Extract the (x, y) coordinate from the center of the cell holding the provided text.  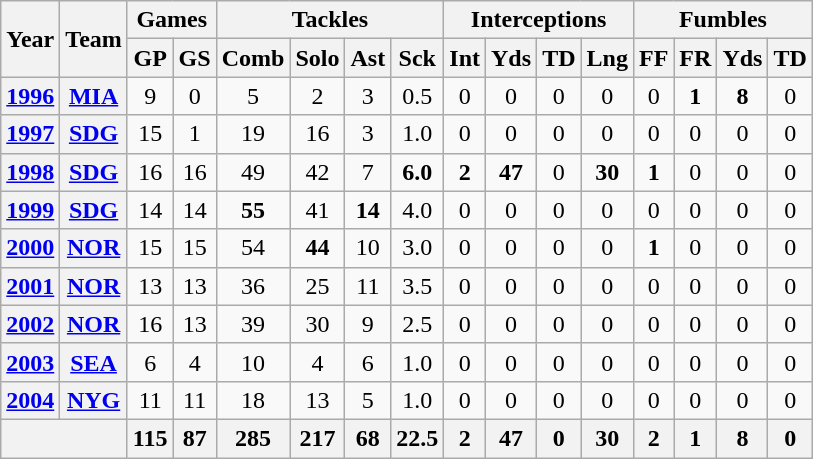
7 (368, 172)
FF (653, 58)
3.0 (418, 248)
36 (253, 286)
GS (194, 58)
Solo (318, 58)
2000 (30, 248)
Interceptions (539, 20)
Year (30, 39)
Sck (418, 58)
FR (696, 58)
Team (94, 39)
MIA (94, 96)
6.0 (418, 172)
49 (253, 172)
41 (318, 210)
2001 (30, 286)
Ast (368, 58)
55 (253, 210)
42 (318, 172)
44 (318, 248)
2004 (30, 400)
3.5 (418, 286)
GP (150, 58)
115 (150, 438)
22.5 (418, 438)
2003 (30, 362)
Games (172, 20)
39 (253, 324)
285 (253, 438)
1998 (30, 172)
1997 (30, 134)
Lng (607, 58)
1999 (30, 210)
Fumbles (722, 20)
0.5 (418, 96)
217 (318, 438)
Tackles (330, 20)
4.0 (418, 210)
54 (253, 248)
Int (465, 58)
Comb (253, 58)
1996 (30, 96)
19 (253, 134)
NYG (94, 400)
68 (368, 438)
18 (253, 400)
25 (318, 286)
SEA (94, 362)
2.5 (418, 324)
2002 (30, 324)
87 (194, 438)
